Extract the (x, y) coordinate from the center of the cell holding the provided text.  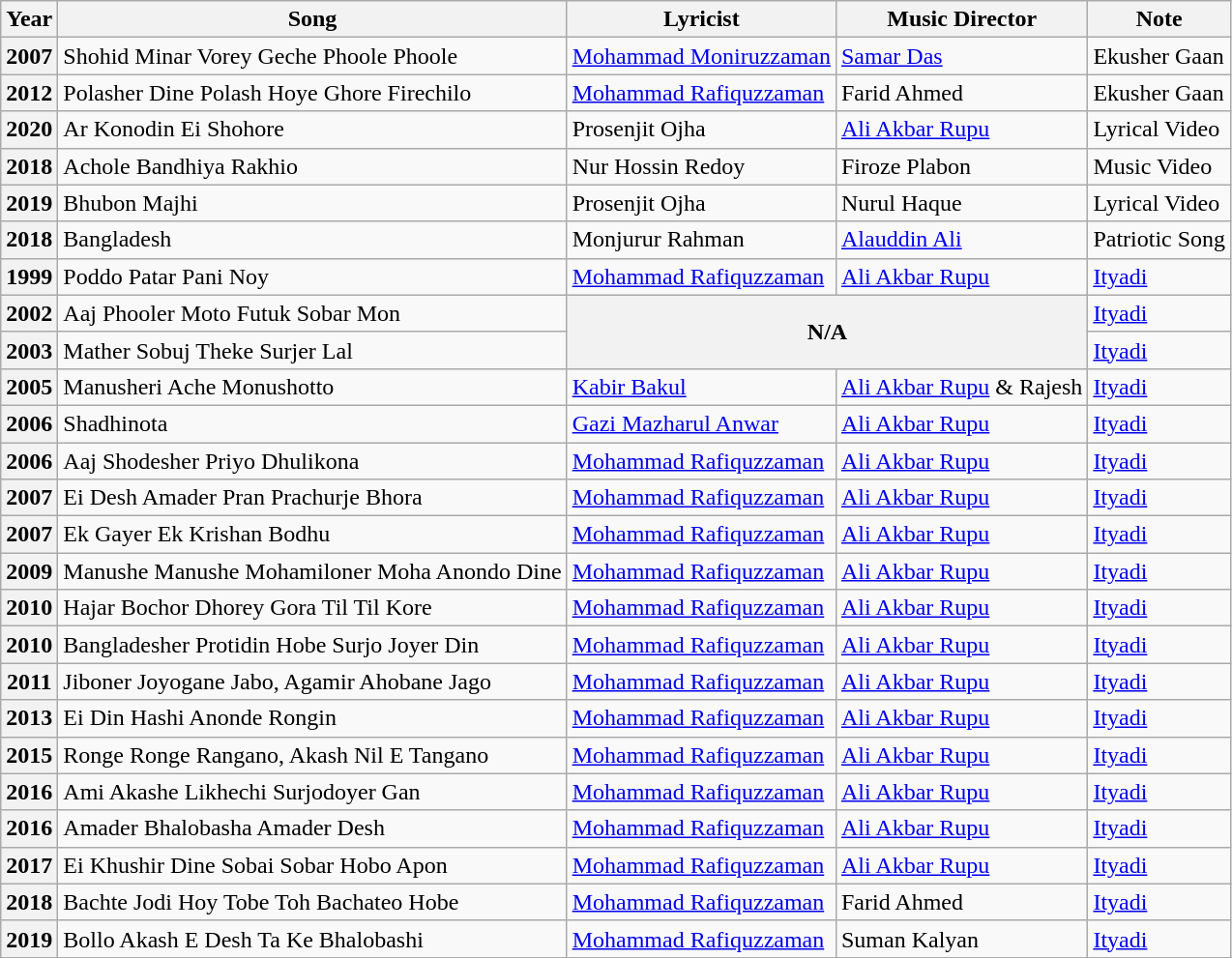
Ali Akbar Rupu & Rajesh (961, 387)
Manusheri Ache Monushotto (312, 387)
Music Video (1159, 166)
Ei Desh Amader Pran Prachurje Bhora (312, 498)
2012 (29, 93)
Nur Hossin Redoy (701, 166)
Bangladesher Protidin Hobe Surjo Joyer Din (312, 645)
Jiboner Joyogane Jabo, Agamir Ahobane Jago (312, 682)
2002 (29, 313)
Song (312, 19)
Bollo Akash E Desh Ta Ke Bhalobashi (312, 939)
N/A (828, 332)
2013 (29, 718)
Mohammad Moniruzzaman (701, 56)
2020 (29, 130)
1999 (29, 276)
Ek Gayer Ek Krishan Bodhu (312, 535)
Monjurur Rahman (701, 240)
Shohid Minar Vorey Geche Phoole Phoole (312, 56)
Bhubon Majhi (312, 203)
Mather Sobuj Theke Surjer Lal (312, 350)
Bachte Jodi Hoy Tobe Toh Bachateo Hobe (312, 902)
2009 (29, 571)
Polasher Dine Polash Hoye Ghore Firechilo (312, 93)
Bangladesh (312, 240)
Ei Din Hashi Anonde Rongin (312, 718)
Ami Akashe Likhechi Surjodoyer Gan (312, 792)
Suman Kalyan (961, 939)
Nurul Haque (961, 203)
Aaj Shodesher Priyo Dhulikona (312, 461)
Achole Bandhiya Rakhio (312, 166)
Note (1159, 19)
Music Director (961, 19)
2003 (29, 350)
Shadhinota (312, 423)
Poddo Patar Pani Noy (312, 276)
Year (29, 19)
Hajar Bochor Dhorey Gora Til Til Kore (312, 608)
2005 (29, 387)
Gazi Mazharul Anwar (701, 423)
Kabir Bakul (701, 387)
Ronge Ronge Rangano, Akash Nil E Tangano (312, 755)
Aaj Phooler Moto Futuk Sobar Mon (312, 313)
Amader Bhalobasha Amader Desh (312, 828)
Firoze Plabon (961, 166)
2017 (29, 865)
2015 (29, 755)
Samar Das (961, 56)
Alauddin Ali (961, 240)
Ar Konodin Ei Shohore (312, 130)
Patriotic Song (1159, 240)
Lyricist (701, 19)
Manushe Manushe Mohamiloner Moha Anondo Dine (312, 571)
2011 (29, 682)
Ei Khushir Dine Sobai Sobar Hobo Apon (312, 865)
